Return (x, y) of the center of cell containing provided text 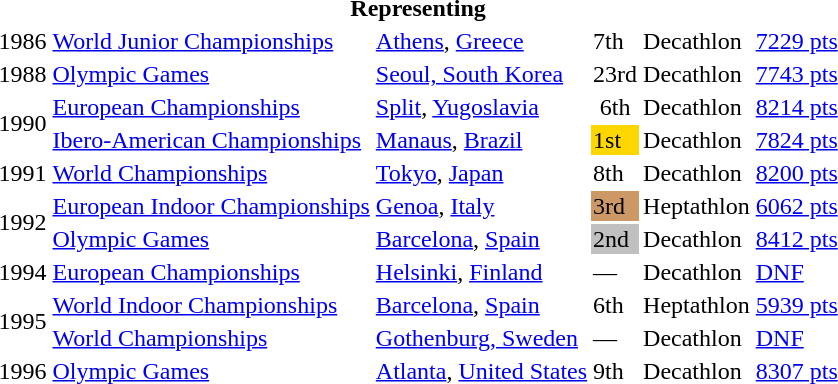
Helsinki, Finland (481, 272)
1st (616, 140)
Ibero-American Championships (211, 140)
Manaus, Brazil (481, 140)
Genoa, Italy (481, 206)
23rd (616, 74)
8th (616, 173)
Gothenburg, Sweden (481, 338)
Athens, Greece (481, 41)
World Indoor Championships (211, 305)
Tokyo, Japan (481, 173)
European Indoor Championships (211, 206)
3rd (616, 206)
Split, Yugoslavia (481, 107)
2nd (616, 239)
7th (616, 41)
Seoul, South Korea (481, 74)
World Junior Championships (211, 41)
